Detect which cell encompasses the target text, then output its (X, Y) center coordinate. 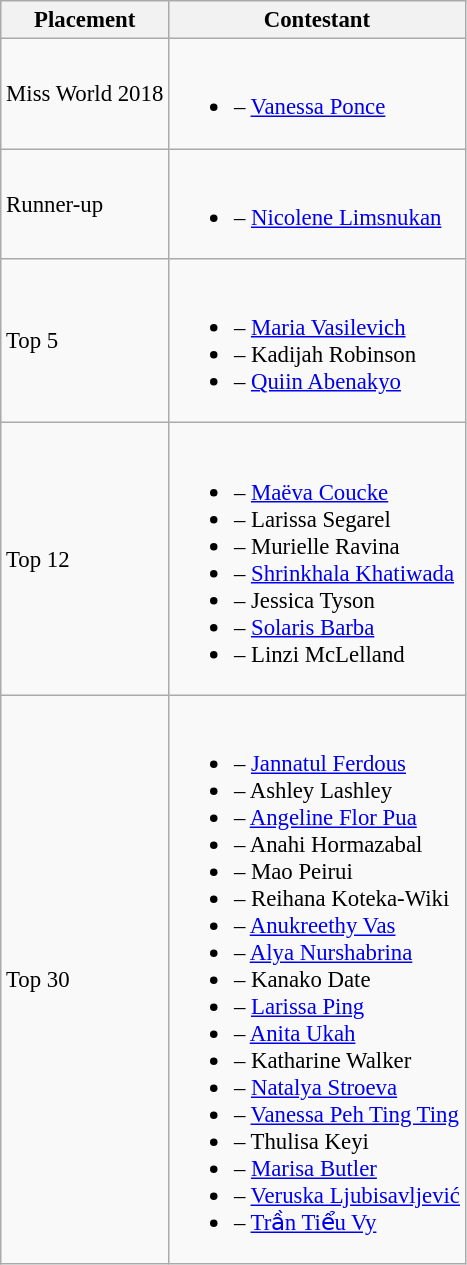
Top 30 (85, 980)
Miss World 2018 (85, 94)
Top 12 (85, 559)
– Nicolene Limsnukan (318, 204)
Contestant (318, 20)
Runner-up (85, 204)
– Vanessa Ponce (318, 94)
– Maëva Coucke – Larissa Segarel – Murielle Ravina – Shrinkhala Khatiwada – Jessica Tyson – Solaris Barba – Linzi McLelland (318, 559)
Placement (85, 20)
– Maria Vasilevich – Kadijah Robinson – Quiin Abenakyo (318, 341)
Top 5 (85, 341)
